Output the (x, y) coordinate of the center of the cell containing the given text.  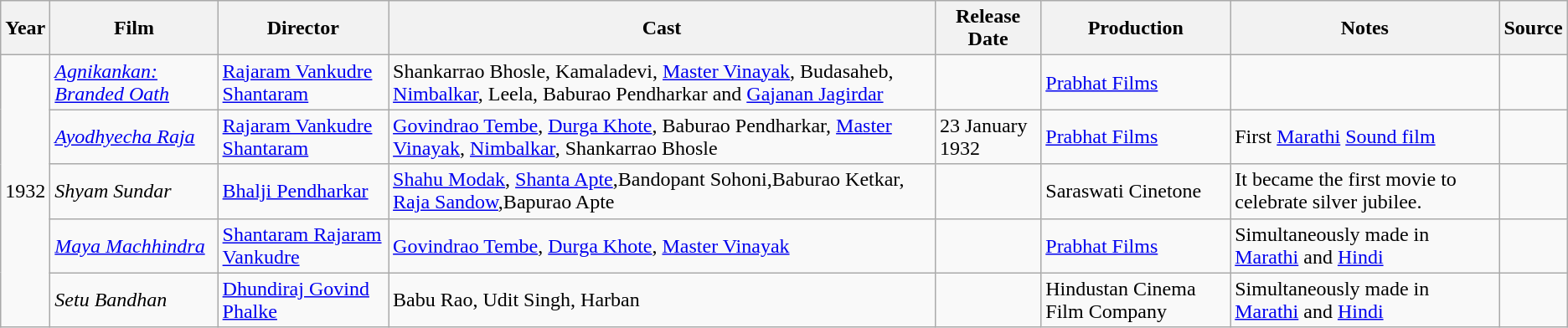
Agnikankan: Branded Oath (134, 82)
Bhalji Pendharkar (303, 191)
1932 (25, 191)
Ayodhyecha Raja (134, 137)
Release Date (988, 28)
Maya Machhindra (134, 246)
Production (1136, 28)
Govindrao Tembe, Durga Khote, Baburao Pendharkar, Master Vinayak, Nimbalkar, Shankarrao Bhosle (662, 137)
Year (25, 28)
Setu Bandhan (134, 300)
Hindustan Cinema Film Company (1136, 300)
Shankarrao Bhosle, Kamaladevi, Master Vinayak, Budasaheb, Nimbalkar, Leela, Baburao Pendharkar and Gajanan Jagirdar (662, 82)
Dhundiraj Govind Phalke (303, 300)
Saraswati Cinetone (1136, 191)
Director (303, 28)
Shyam Sundar (134, 191)
Notes (1365, 28)
It became the first movie to celebrate silver jubilee. (1365, 191)
Film (134, 28)
23 January 1932 (988, 137)
Shantaram Rajaram Vankudre (303, 246)
Source (1533, 28)
Govindrao Tembe, Durga Khote, Master Vinayak (662, 246)
Shahu Modak, Shanta Apte,Bandopant Sohoni,Baburao Ketkar, Raja Sandow,Bapurao Apte (662, 191)
Babu Rao, Udit Singh, Harban (662, 300)
First Marathi Sound film (1365, 137)
Cast (662, 28)
